From the cell containing the given text, extract its center point as (x, y) coordinate. 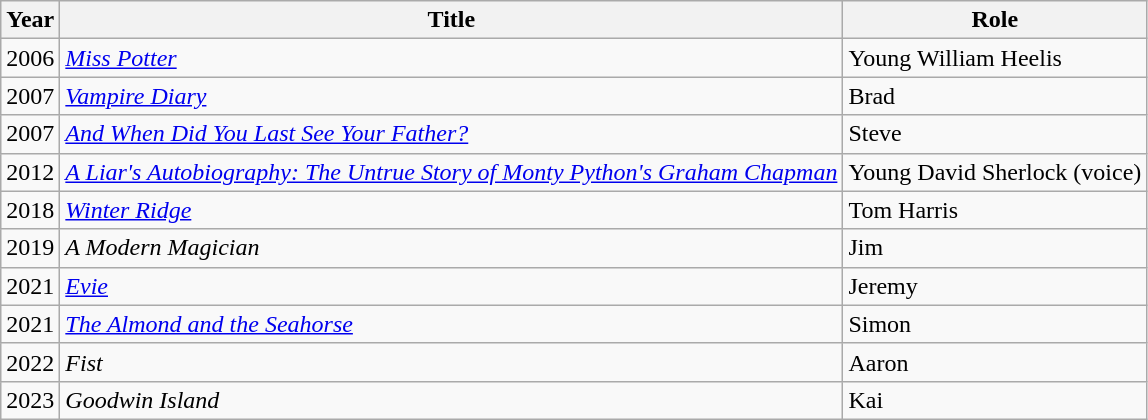
And When Did You Last See Your Father? (452, 134)
2006 (30, 58)
Vampire Diary (452, 96)
Goodwin Island (452, 400)
Miss Potter (452, 58)
Title (452, 20)
Jim (995, 248)
Winter Ridge (452, 210)
Jeremy (995, 286)
Steve (995, 134)
Evie (452, 286)
Brad (995, 96)
2022 (30, 362)
Aaron (995, 362)
Young David Sherlock (voice) (995, 172)
2012 (30, 172)
Fist (452, 362)
Tom Harris (995, 210)
Year (30, 20)
Young William Heelis (995, 58)
2023 (30, 400)
Simon (995, 324)
A Modern Magician (452, 248)
Kai (995, 400)
The Almond and the Seahorse (452, 324)
2018 (30, 210)
2019 (30, 248)
Role (995, 20)
A Liar's Autobiography: The Untrue Story of Monty Python's Graham Chapman (452, 172)
